Determine the [x, y] coordinate at the center of the cell enclosing the given text.  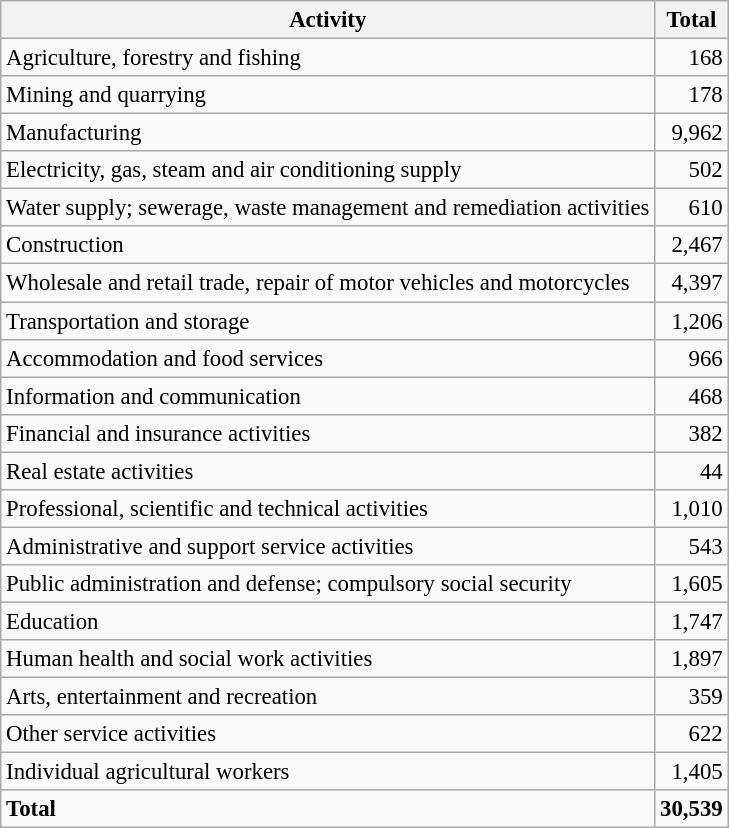
44 [692, 471]
622 [692, 734]
Individual agricultural workers [328, 772]
Administrative and support service activities [328, 546]
1,405 [692, 772]
1,206 [692, 321]
Water supply; sewerage, waste management and remediation activities [328, 208]
Education [328, 621]
Transportation and storage [328, 321]
359 [692, 697]
Electricity, gas, steam and air conditioning supply [328, 170]
1,010 [692, 509]
502 [692, 170]
Manufacturing [328, 133]
Arts, entertainment and recreation [328, 697]
382 [692, 433]
Human health and social work activities [328, 659]
Construction [328, 245]
Real estate activities [328, 471]
168 [692, 58]
468 [692, 396]
2,467 [692, 245]
9,962 [692, 133]
Mining and quarrying [328, 95]
Public administration and defense; compulsory social security [328, 584]
Accommodation and food services [328, 358]
Professional, scientific and technical activities [328, 509]
Information and communication [328, 396]
1,897 [692, 659]
966 [692, 358]
1,747 [692, 621]
Other service activities [328, 734]
Activity [328, 20]
Financial and insurance activities [328, 433]
1,605 [692, 584]
610 [692, 208]
4,397 [692, 283]
Wholesale and retail trade, repair of motor vehicles and motorcycles [328, 283]
543 [692, 546]
30,539 [692, 809]
178 [692, 95]
Agriculture, forestry and fishing [328, 58]
